Provide the (X, Y) coordinate of the cell's center where the given text is located.  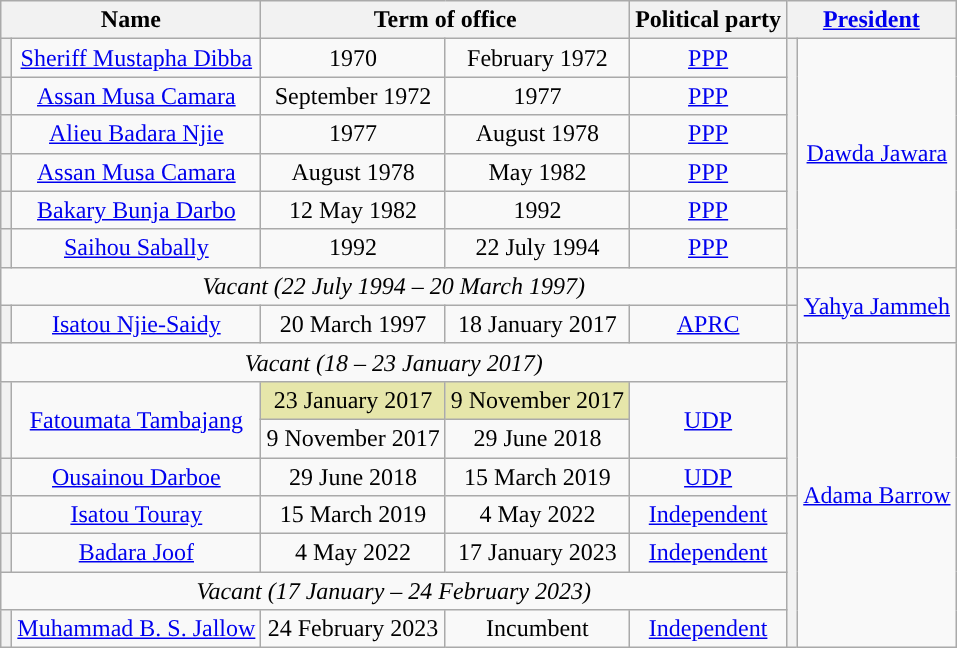
Isatou Njie-Saidy (136, 324)
Isatou Touray (136, 515)
Yahya Jammeh (877, 305)
May 1982 (537, 172)
APRC (708, 324)
September 1972 (353, 96)
Adama Barrow (877, 495)
Vacant (18 – 23 January 2017) (394, 362)
Term of office (446, 20)
Incumbent (537, 629)
22 July 1994 (537, 248)
President (872, 20)
Alieu Badara Njie (136, 134)
20 March 1997 (353, 324)
1970 (353, 58)
Saihou Sabally (136, 248)
12 May 1982 (353, 210)
Muhammad B. S. Jallow (136, 629)
Political party (708, 20)
23 January 2017 (353, 400)
Vacant (17 January – 24 February 2023) (394, 591)
Dawda Jawara (877, 153)
24 February 2023 (353, 629)
Fatoumata Tambajang (136, 419)
Badara Joof (136, 553)
Vacant (22 July 1994 – 20 March 1997) (394, 286)
17 January 2023 (537, 553)
Ousainou Darboe (136, 477)
Sheriff Mustapha Dibba (136, 58)
February 1972 (537, 58)
Name (131, 20)
18 January 2017 (537, 324)
Bakary Bunja Darbo (136, 210)
